Output the [X, Y] coordinate of the center of the cell containing the given text.  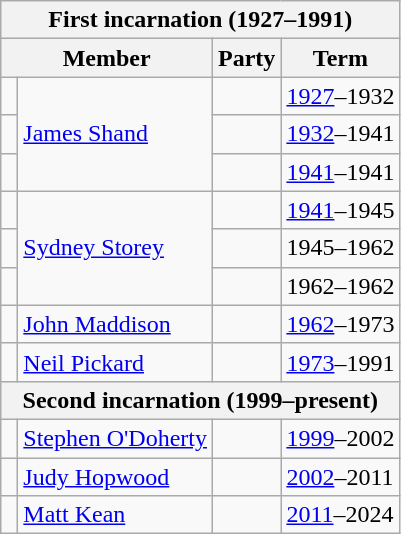
1999–2002 [340, 438]
2011–2024 [340, 515]
1962–1962 [340, 286]
Stephen O'Doherty [116, 438]
1927–1932 [340, 96]
Matt Kean [116, 515]
Party [247, 58]
Judy Hopwood [116, 477]
1932–1941 [340, 134]
2002–2011 [340, 477]
1941–1941 [340, 172]
Term [340, 58]
Neil Pickard [116, 362]
1962–1973 [340, 324]
1945–1962 [340, 248]
Sydney Storey [116, 248]
1973–1991 [340, 362]
Second incarnation (1999–present) [200, 400]
James Shand [116, 134]
1941–1945 [340, 210]
Member [107, 58]
John Maddison [116, 324]
First incarnation (1927–1991) [200, 20]
